Return the (x, y) coordinate for the center point of the cell that contains the specified text.  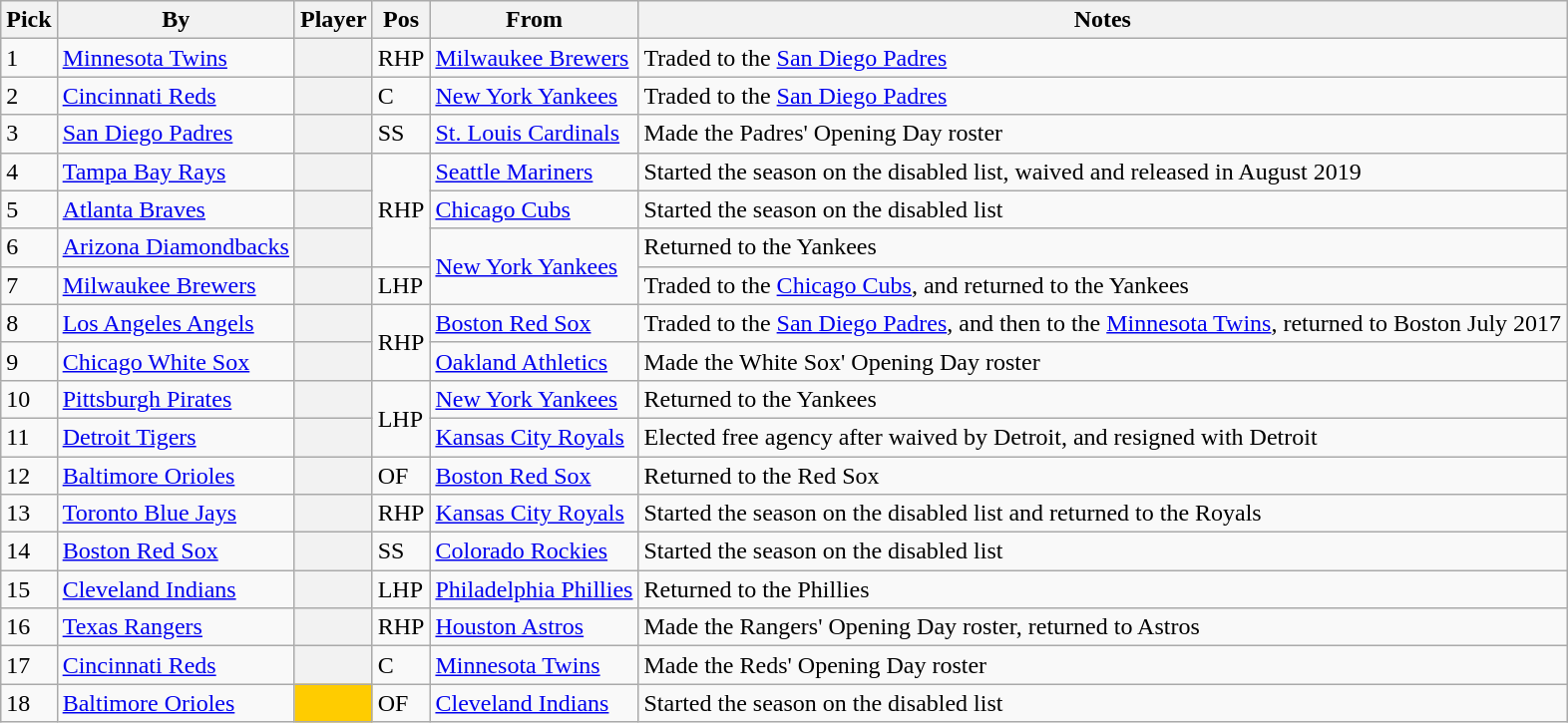
9 (29, 361)
Pos (401, 20)
10 (29, 399)
Notes (1103, 20)
Traded to the Chicago Cubs, and returned to the Yankees (1103, 285)
Returned to the Phillies (1103, 589)
15 (29, 589)
Made the Reds' Opening Day roster (1103, 665)
Toronto Blue Jays (176, 514)
Chicago White Sox (176, 361)
Seattle Mariners (535, 172)
Made the Padres' Opening Day roster (1103, 134)
Los Angeles Angels (176, 323)
17 (29, 665)
Player (333, 20)
Colorado Rockies (535, 551)
14 (29, 551)
Atlanta Braves (176, 209)
From (535, 20)
By (176, 20)
3 (29, 134)
16 (29, 627)
2 (29, 96)
6 (29, 247)
5 (29, 209)
13 (29, 514)
Started the season on the disabled list and returned to the Royals (1103, 514)
Made the Rangers' Opening Day roster, returned to Astros (1103, 627)
San Diego Padres (176, 134)
Houston Astros (535, 627)
Tampa Bay Rays (176, 172)
Arizona Diamondbacks (176, 247)
12 (29, 476)
Oakland Athletics (535, 361)
Chicago Cubs (535, 209)
Texas Rangers (176, 627)
Returned to the Red Sox (1103, 476)
Started the season on the disabled list, waived and released in August 2019 (1103, 172)
Detroit Tigers (176, 437)
7 (29, 285)
4 (29, 172)
Made the White Sox' Opening Day roster (1103, 361)
Elected free agency after waived by Detroit, and resigned with Detroit (1103, 437)
Pittsburgh Pirates (176, 399)
St. Louis Cardinals (535, 134)
Traded to the San Diego Padres, and then to the Minnesota Twins, returned to Boston July 2017 (1103, 323)
11 (29, 437)
8 (29, 323)
Philadelphia Phillies (535, 589)
18 (29, 703)
Pick (29, 20)
1 (29, 58)
